Return the [x, y] coordinate for the center point of the cell that contains the specified text.  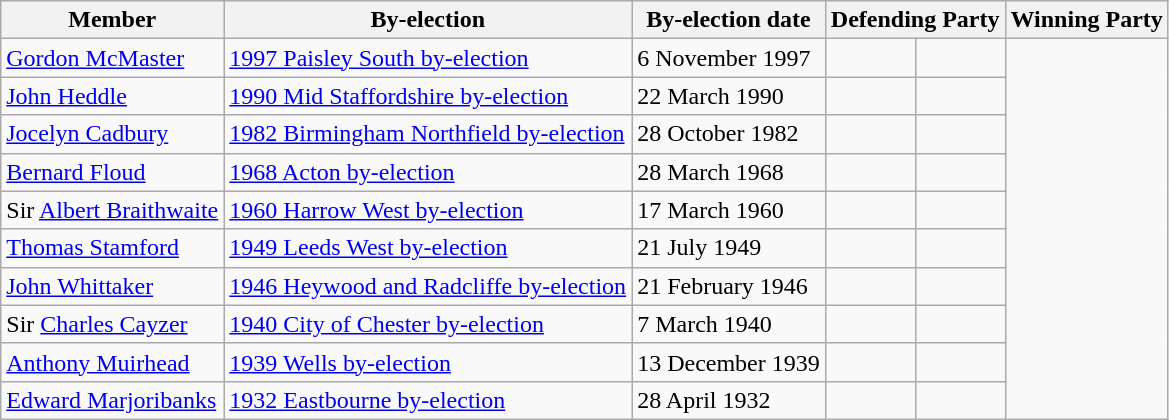
22 March 1990 [729, 96]
Thomas Stamford [112, 248]
21 July 1949 [729, 248]
21 February 1946 [729, 286]
By-election date [729, 20]
1949 Leeds West by-election [428, 248]
28 March 1968 [729, 172]
1940 City of Chester by-election [428, 324]
Bernard Floud [112, 172]
17 March 1960 [729, 210]
1968 Acton by-election [428, 172]
Winning Party [1086, 20]
1960 Harrow West by-election [428, 210]
Gordon McMaster [112, 58]
Sir Albert Braithwaite [112, 210]
Jocelyn Cadbury [112, 134]
1990 Mid Staffordshire by-election [428, 96]
Edward Marjoribanks [112, 400]
6 November 1997 [729, 58]
1946 Heywood and Radcliffe by-election [428, 286]
Defending Party [915, 20]
13 December 1939 [729, 362]
1939 Wells by-election [428, 362]
1997 Paisley South by-election [428, 58]
Sir Charles Cayzer [112, 324]
1982 Birmingham Northfield by-election [428, 134]
28 April 1932 [729, 400]
28 October 1982 [729, 134]
John Whittaker [112, 286]
John Heddle [112, 96]
7 March 1940 [729, 324]
Member [112, 20]
1932 Eastbourne by-election [428, 400]
By-election [428, 20]
Anthony Muirhead [112, 362]
